Search for the cell housing the specified text and yield its (X, Y) center coordinate. 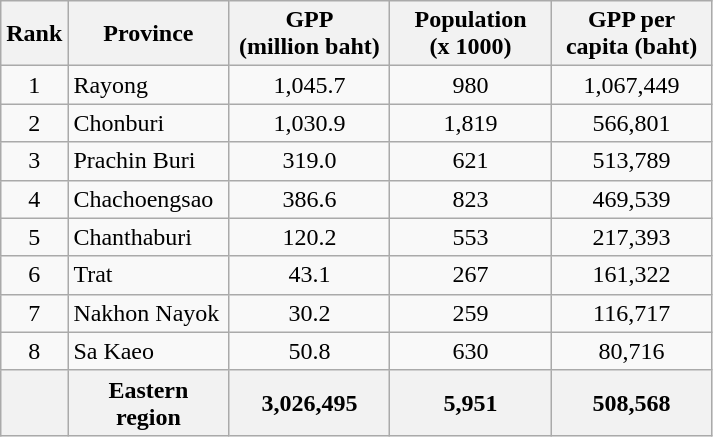
3,026,495 (310, 402)
116,717 (632, 313)
1,067,449 (632, 85)
GPP per capita (baht) (632, 34)
Sa Kaeo (148, 351)
80,716 (632, 351)
50.8 (310, 351)
120.2 (310, 237)
217,393 (632, 237)
259 (470, 313)
Chonburi (148, 123)
2 (34, 123)
Rayong (148, 85)
319.0 (310, 161)
621 (470, 161)
267 (470, 275)
469,539 (632, 199)
Chachoengsao (148, 199)
8 (34, 351)
1 (34, 85)
Rank (34, 34)
386.6 (310, 199)
6 (34, 275)
43.1 (310, 275)
161,322 (632, 275)
Province (148, 34)
Nakhon Nayok (148, 313)
Eastern region (148, 402)
30.2 (310, 313)
1,045.7 (310, 85)
553 (470, 237)
3 (34, 161)
Chanthaburi (148, 237)
5 (34, 237)
5,951 (470, 402)
GPP(million baht) (310, 34)
7 (34, 313)
513,789 (632, 161)
Prachin Buri (148, 161)
1,819 (470, 123)
4 (34, 199)
Population(x 1000) (470, 34)
508,568 (632, 402)
630 (470, 351)
Trat (148, 275)
823 (470, 199)
566,801 (632, 123)
980 (470, 85)
1,030.9 (310, 123)
